Pinpoint the cell where the given text exists, returning its [x, y] midpoint coordinate. 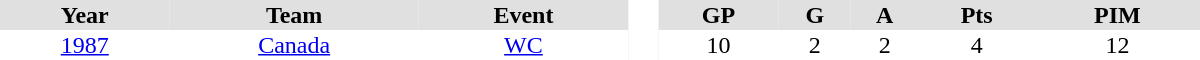
Pts [976, 15]
10 [718, 45]
Canada [294, 45]
Event [524, 15]
Year [85, 15]
WC [524, 45]
12 [1118, 45]
1987 [85, 45]
4 [976, 45]
PIM [1118, 15]
GP [718, 15]
G [815, 15]
Team [294, 15]
A [885, 15]
